From the cell containing the given text, extract its center point as [X, Y] coordinate. 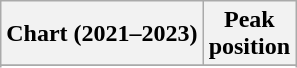
Chart (2021–2023) [102, 34]
Peakposition [249, 34]
